Return the (x, y) coordinate for the center point of the cell that contains the specified text.  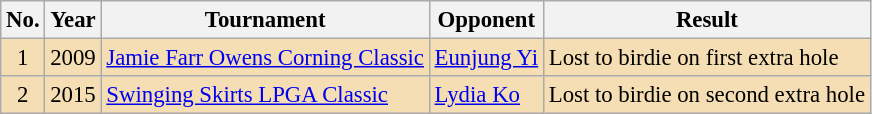
Opponent (486, 20)
Eunjung Yi (486, 58)
Tournament (265, 20)
No. (23, 20)
2009 (73, 58)
2015 (73, 95)
1 (23, 58)
Result (706, 20)
Year (73, 20)
Lost to birdie on first extra hole (706, 58)
Lydia Ko (486, 95)
Swinging Skirts LPGA Classic (265, 95)
Jamie Farr Owens Corning Classic (265, 58)
Lost to birdie on second extra hole (706, 95)
2 (23, 95)
